Find where the given text appears and provide that cell's center as [x, y] coordinate. 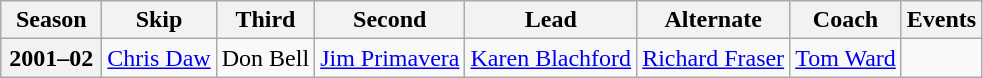
Tom Ward [846, 58]
Second [390, 20]
Skip [159, 20]
Coach [846, 20]
2001–02 [52, 58]
Alternate [714, 20]
Season [52, 20]
Karen Blachford [551, 58]
Don Bell [265, 58]
Richard Fraser [714, 58]
Events [941, 20]
Lead [551, 20]
Chris Daw [159, 58]
Third [265, 20]
Jim Primavera [390, 58]
